Return the (x, y) coordinate for the center point of the cell that contains the specified text.  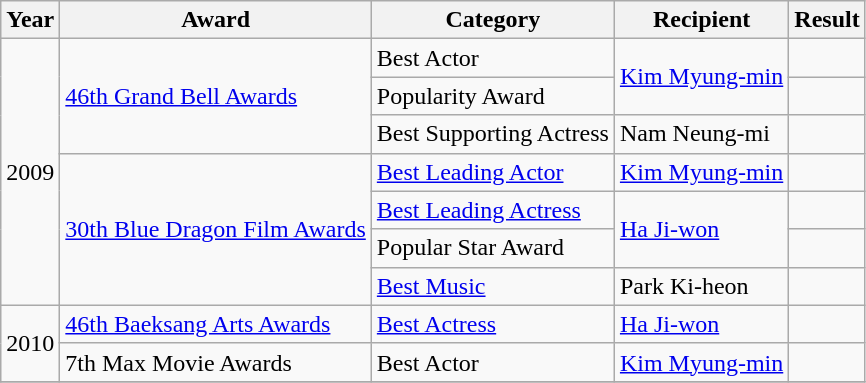
46th Baeksang Arts Awards (216, 324)
2009 (30, 172)
Park Ki-heon (701, 286)
Nam Neung-mi (701, 134)
46th Grand Bell Awards (216, 96)
7th Max Movie Awards (216, 362)
Best Leading Actor (492, 172)
Recipient (701, 20)
Award (216, 20)
Popular Star Award (492, 248)
Popularity Award (492, 96)
2010 (30, 343)
30th Blue Dragon Film Awards (216, 229)
Year (30, 20)
Best Leading Actress (492, 210)
Best Supporting Actress (492, 134)
Best Music (492, 286)
Category (492, 20)
Result (827, 20)
Best Actress (492, 324)
